Locate the cell with the specified text and output its [x, y] center coordinate. 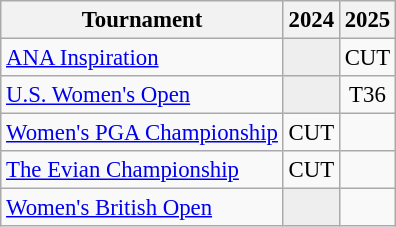
Tournament [142, 20]
2025 [367, 20]
The Evian Championship [142, 170]
T36 [367, 95]
U.S. Women's Open [142, 95]
ANA Inspiration [142, 58]
Women's British Open [142, 208]
2024 [311, 20]
Women's PGA Championship [142, 133]
